Scan for the cell matching the given text and deliver its (X, Y) coordinate at center. 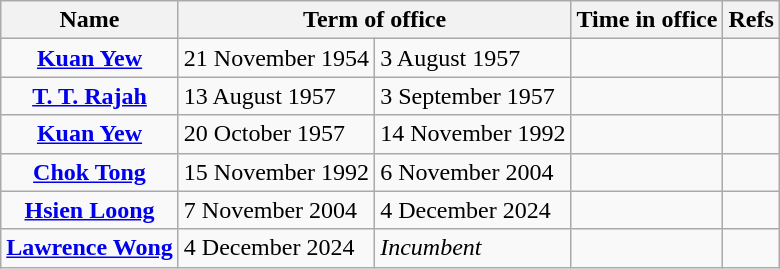
21 November 1954 (276, 58)
15 November 1992 (276, 172)
Lawrence Wong (90, 248)
7 November 2004 (276, 210)
Chok Tong (90, 172)
3 September 1957 (473, 96)
13 August 1957 (276, 96)
Term of office (374, 20)
3 August 1957 (473, 58)
20 October 1957 (276, 134)
14 November 1992 (473, 134)
6 November 2004 (473, 172)
Time in office (647, 20)
T. T. Rajah (90, 96)
Name (90, 20)
Incumbent (473, 248)
Hsien Loong (90, 210)
Refs (751, 20)
